Find where the given text appears and provide that cell's center as [X, Y] coordinate. 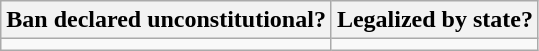
Legalized by state? [434, 20]
Ban declared unconstitutional? [166, 20]
